Return the [x, y] coordinate for the center point of the cell that contains the specified text.  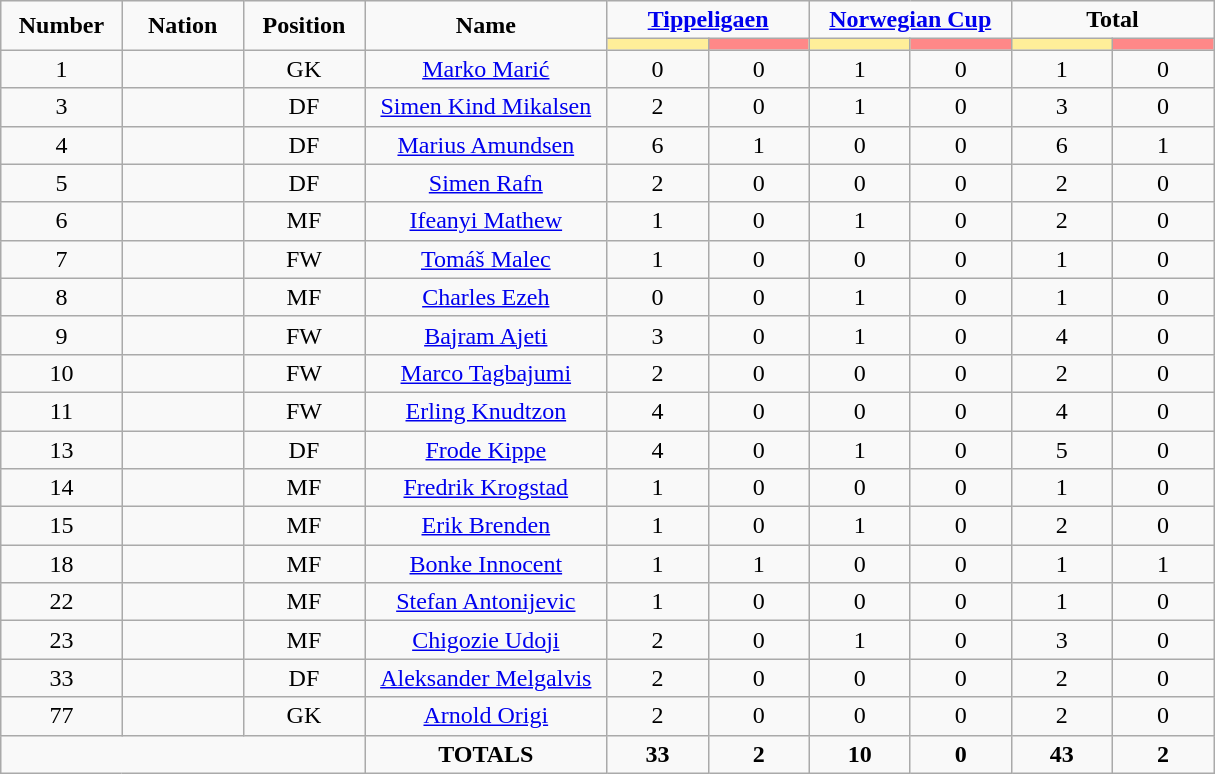
Name [486, 26]
Marko Marić [486, 69]
Number [62, 26]
8 [62, 297]
Nation [182, 26]
23 [62, 640]
Charles Ezeh [486, 297]
43 [1062, 754]
Erling Knudtzon [486, 411]
Simen Rafn [486, 183]
Erik Brenden [486, 526]
9 [62, 335]
Tomáš Malec [486, 259]
Arnold Origi [486, 716]
TOTALS [486, 754]
13 [62, 449]
Ifeanyi Mathew [486, 221]
15 [62, 526]
Fredrik Krogstad [486, 488]
18 [62, 564]
77 [62, 716]
Aleksander Melgalvis [486, 678]
Total [1112, 20]
Bonke Innocent [486, 564]
11 [62, 411]
Simen Kind Mikalsen [486, 107]
7 [62, 259]
Marco Tagbajumi [486, 373]
Tippeligaen [708, 20]
Stefan Antonijevic [486, 602]
14 [62, 488]
Norwegian Cup [910, 20]
Position [304, 26]
22 [62, 602]
Chigozie Udoji [486, 640]
Frode Kippe [486, 449]
Bajram Ajeti [486, 335]
Marius Amundsen [486, 145]
